Determine the [X, Y] coordinate at the center of the cell enclosing the given text.  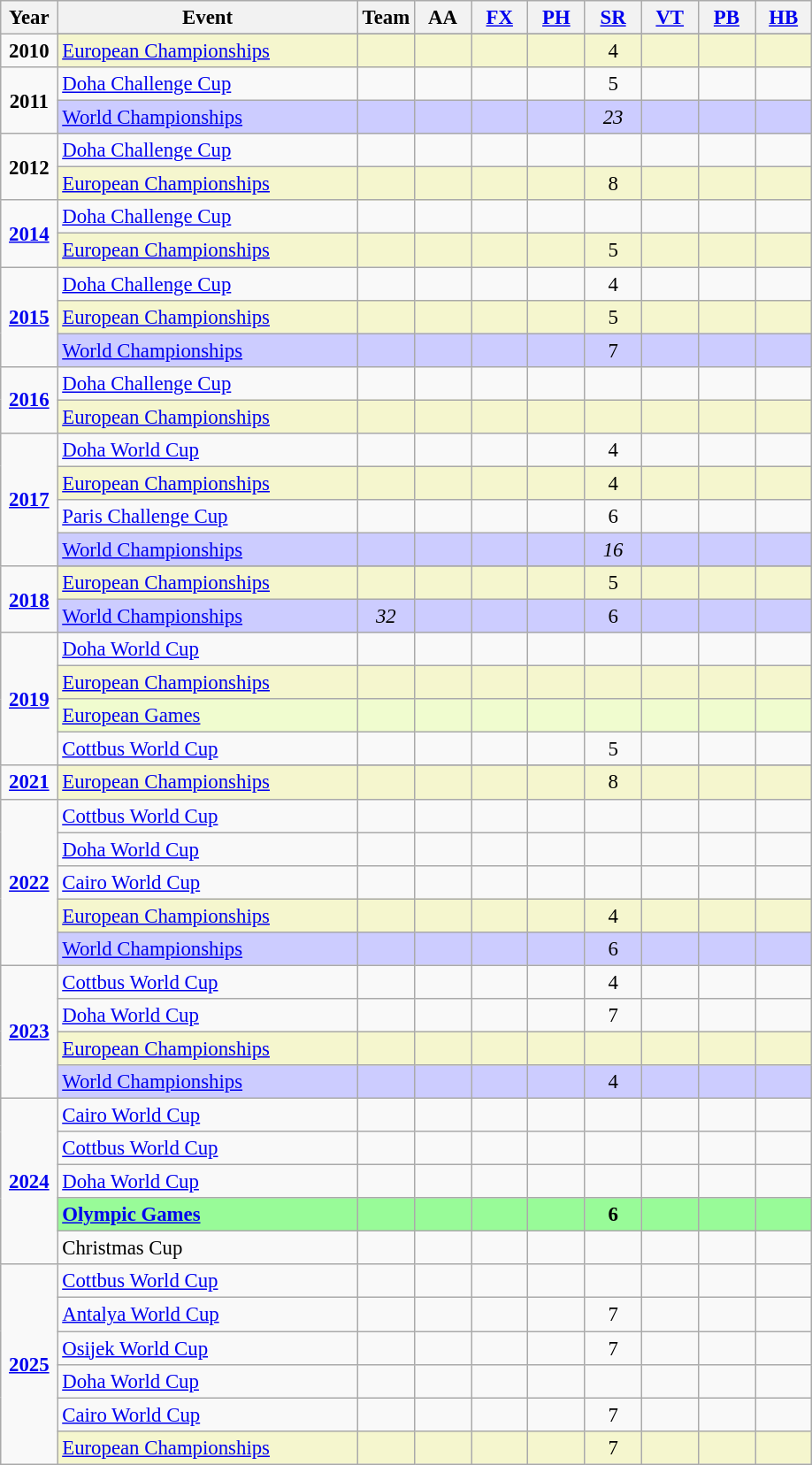
Olympic Games [207, 1215]
VT [670, 18]
16 [613, 549]
2010 [29, 51]
Team [386, 18]
2014 [29, 234]
2018 [29, 600]
23 [613, 118]
2017 [29, 500]
Christmas Cup [207, 1248]
European Games [207, 716]
2021 [29, 783]
2023 [29, 1032]
Paris Challenge Cup [207, 517]
Year [29, 18]
2019 [29, 699]
2024 [29, 1182]
2012 [29, 166]
Event [207, 18]
FX [500, 18]
32 [386, 617]
Osijek World Cup [207, 1348]
2015 [29, 317]
2022 [29, 882]
AA [442, 18]
PH [556, 18]
HB [784, 18]
2011 [29, 101]
Antalya World Cup [207, 1315]
2025 [29, 1365]
SR [613, 18]
2016 [29, 400]
PB [726, 18]
